Locate the cell with the specified text and output its (x, y) center coordinate. 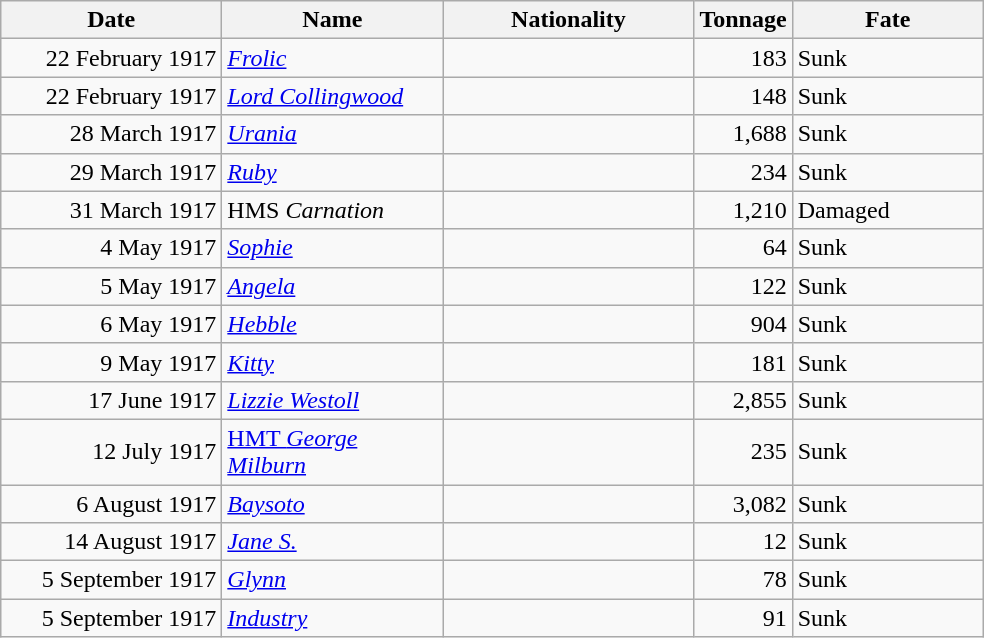
78 (743, 580)
5 May 1917 (112, 286)
9 May 1917 (112, 362)
1,688 (743, 134)
Industry (332, 618)
235 (743, 452)
Lizzie Westoll (332, 400)
Fate (888, 20)
28 March 1917 (112, 134)
Tonnage (743, 20)
1,210 (743, 210)
3,082 (743, 503)
HMT George Milburn (332, 452)
64 (743, 248)
4 May 1917 (112, 248)
31 March 1917 (112, 210)
122 (743, 286)
Lord Collingwood (332, 96)
6 August 1917 (112, 503)
14 August 1917 (112, 542)
Kitty (332, 362)
181 (743, 362)
91 (743, 618)
Urania (332, 134)
Glynn (332, 580)
29 March 1917 (112, 172)
Name (332, 20)
Jane S. (332, 542)
234 (743, 172)
148 (743, 96)
Sophie (332, 248)
17 June 1917 (112, 400)
6 May 1917 (112, 324)
12 (743, 542)
Angela (332, 286)
Ruby (332, 172)
12 July 1917 (112, 452)
183 (743, 58)
Frolic (332, 58)
HMS Carnation (332, 210)
2,855 (743, 400)
Damaged (888, 210)
904 (743, 324)
Hebble (332, 324)
Nationality (568, 20)
Date (112, 20)
Baysoto (332, 503)
